Search for the cell housing the specified text and yield its [x, y] center coordinate. 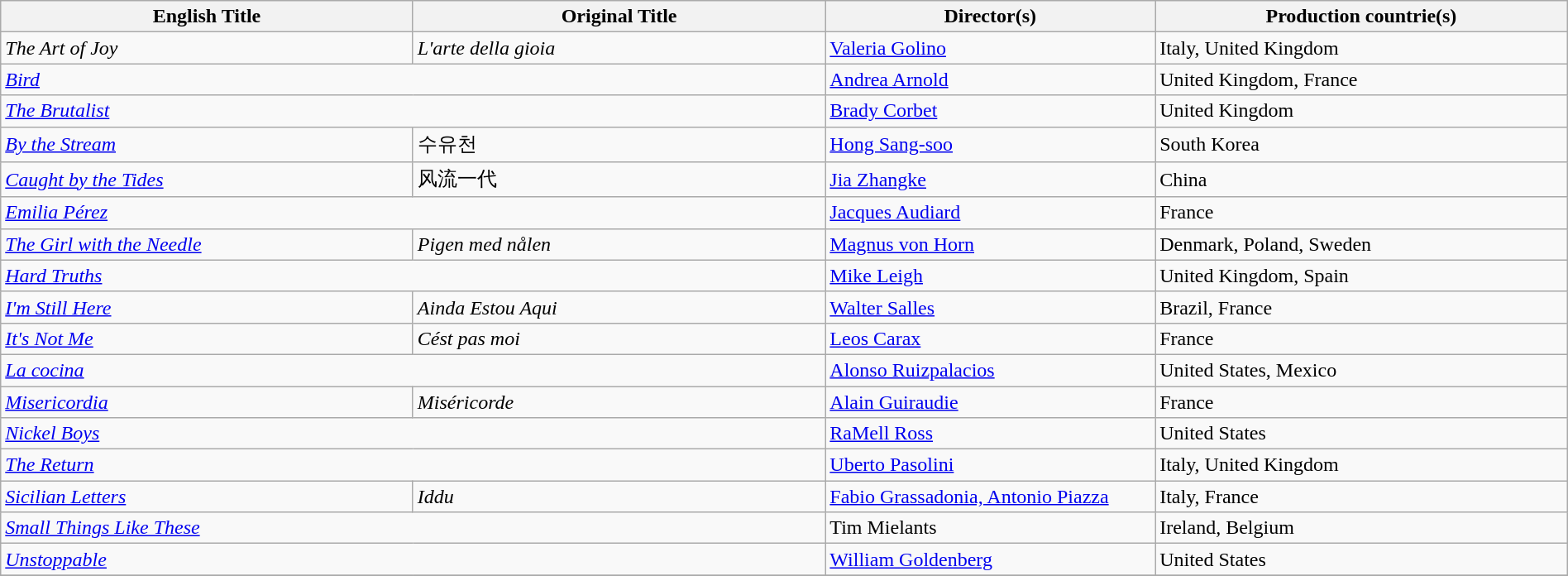
The Art of Joy [207, 48]
风流一代 [619, 180]
Cést pas moi [619, 338]
English Title [207, 17]
The Return [414, 465]
I'm Still Here [207, 307]
Denmark, Poland, Sweden [1361, 244]
Jia Zhangke [991, 180]
Brazil, France [1361, 307]
United Kingdom, France [1361, 79]
The Brutalist [414, 111]
Miséricorde [619, 401]
Leos Carax [991, 338]
Pigen med nålen [619, 244]
By the Stream [207, 144]
United States, Mexico [1361, 370]
United Kingdom, Spain [1361, 276]
Uberto Pasolini [991, 465]
Alain Guiraudie [991, 401]
Ireland, Belgium [1361, 528]
Emilia Pérez [414, 213]
Magnus von Horn [991, 244]
Hard Truths [414, 276]
United Kingdom [1361, 111]
Iddu [619, 497]
Valeria Golino [991, 48]
The Girl with the Needle [207, 244]
Walter Salles [991, 307]
Unstoppable [414, 559]
RaMell Ross [991, 434]
Mike Leigh [991, 276]
William Goldenberg [991, 559]
Sicilian Letters [207, 497]
Director(s) [991, 17]
China [1361, 180]
Small Things Like These [414, 528]
Andrea Arnold [991, 79]
Ainda Estou Aqui [619, 307]
Brady Corbet [991, 111]
Misericordia [207, 401]
Alonso Ruizpalacios [991, 370]
수유천 [619, 144]
It's Not Me [207, 338]
South Korea [1361, 144]
Fabio Grassadonia, Antonio Piazza [991, 497]
Production countrie(s) [1361, 17]
Nickel Boys [414, 434]
Hong Sang-soo [991, 144]
La cocina [414, 370]
Jacques Audiard [991, 213]
Caught by the Tides [207, 180]
Original Title [619, 17]
Tim Mielants [991, 528]
L'arte della gioia [619, 48]
Bird [414, 79]
Italy, France [1361, 497]
